Return the (x, y) coordinate for the center point of the cell that contains the specified text.  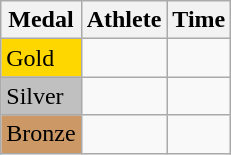
Bronze (41, 134)
Silver (41, 96)
Medal (41, 20)
Time (199, 20)
Athlete (124, 20)
Gold (41, 58)
